Pinpoint the cell where the given text exists, returning its [x, y] midpoint coordinate. 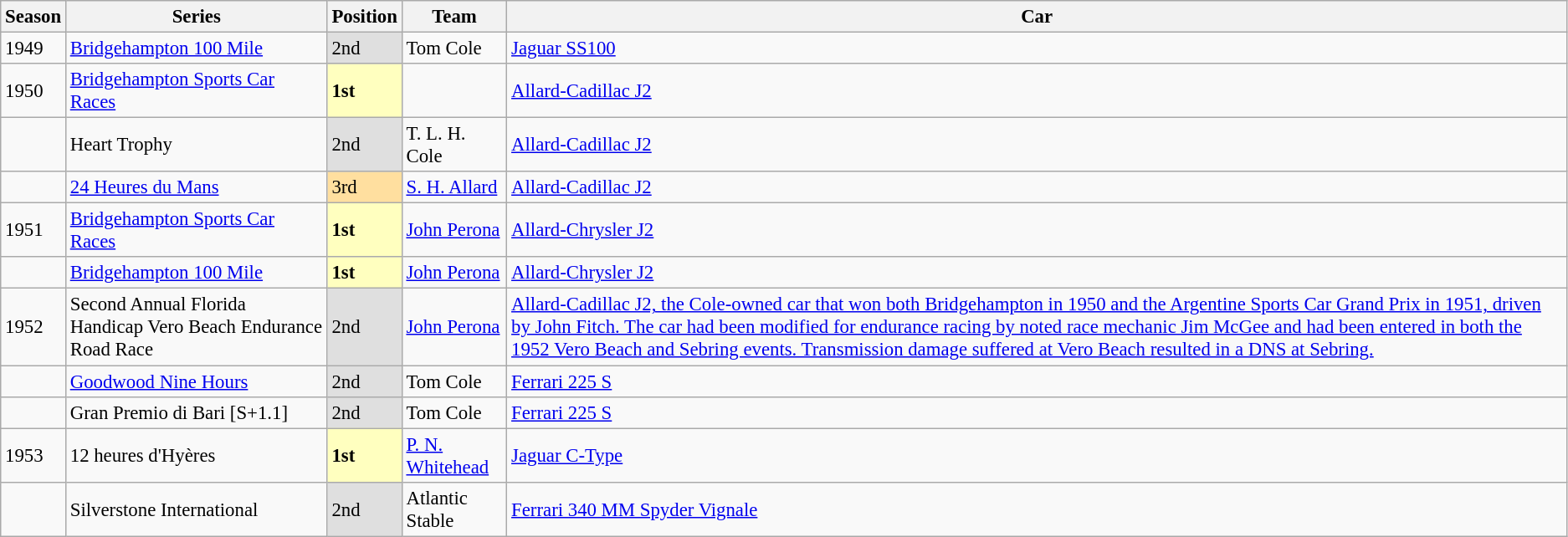
1951 [33, 231]
Silverstone International [196, 509]
Goodwood Nine Hours [196, 381]
24 Heures du Mans [196, 187]
Position [365, 17]
Season [33, 17]
Series [196, 17]
S. H. Allard [454, 187]
3rd [365, 187]
1953 [33, 455]
12 heures d'Hyères [196, 455]
Jaguar C-Type [1038, 455]
Heart Trophy [196, 146]
Atlantic Stable [454, 509]
Ferrari 340 MM Spyder Vignale [1038, 509]
P. N. Whitehead [454, 455]
1950 [33, 90]
T. L. H. Cole [454, 146]
Second Annual Florida Handicap Vero Beach Endurance Road Race [196, 327]
1952 [33, 327]
1949 [33, 49]
Gran Premio di Bari [S+1.1] [196, 412]
Jaguar SS100 [1038, 49]
Team [454, 17]
Car [1038, 17]
